Return the (X, Y) coordinate for the center point of the cell that contains the specified text.  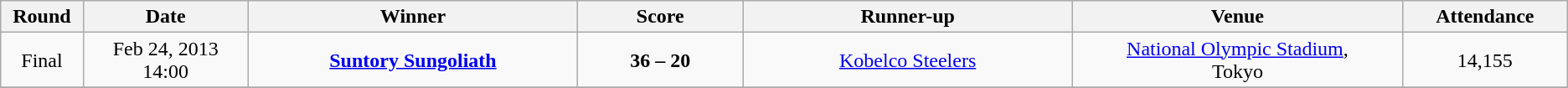
Feb 24, 2013 14:00 (166, 60)
14,155 (1484, 60)
Runner-up (908, 17)
Final (42, 60)
Date (166, 17)
Attendance (1484, 17)
Suntory Sungoliath (413, 60)
Round (42, 17)
Venue (1238, 17)
Score (660, 17)
Kobelco Steelers (908, 60)
36 – 20 (660, 60)
Winner (413, 17)
National Olympic Stadium,Tokyo (1238, 60)
